Detect which cell encompasses the target text, then output its [x, y] center coordinate. 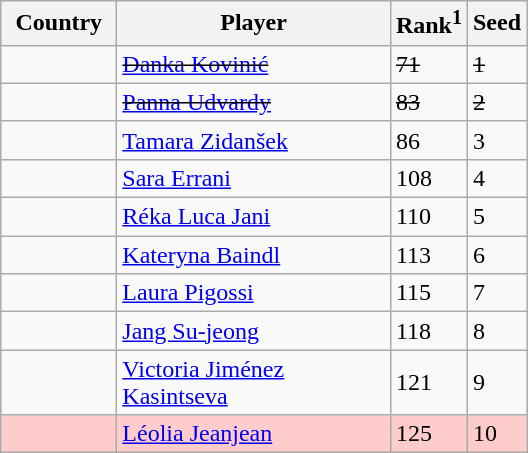
8 [496, 331]
118 [428, 331]
Laura Pigossi [254, 293]
125 [428, 434]
Player [254, 24]
Réka Luca Jani [254, 217]
Panna Udvardy [254, 102]
5 [496, 217]
Tamara Zidanšek [254, 140]
113 [428, 255]
83 [428, 102]
115 [428, 293]
9 [496, 382]
Sara Errani [254, 178]
4 [496, 178]
Rank1 [428, 24]
Country [59, 24]
6 [496, 255]
2 [496, 102]
110 [428, 217]
1 [496, 64]
7 [496, 293]
10 [496, 434]
86 [428, 140]
121 [428, 382]
3 [496, 140]
Danka Kovinić [254, 64]
Jang Su-jeong [254, 331]
Seed [496, 24]
108 [428, 178]
71 [428, 64]
Léolia Jeanjean [254, 434]
Kateryna Baindl [254, 255]
Victoria Jiménez Kasintseva [254, 382]
